Return the (X, Y) coordinate for the center point of the cell that contains the specified text.  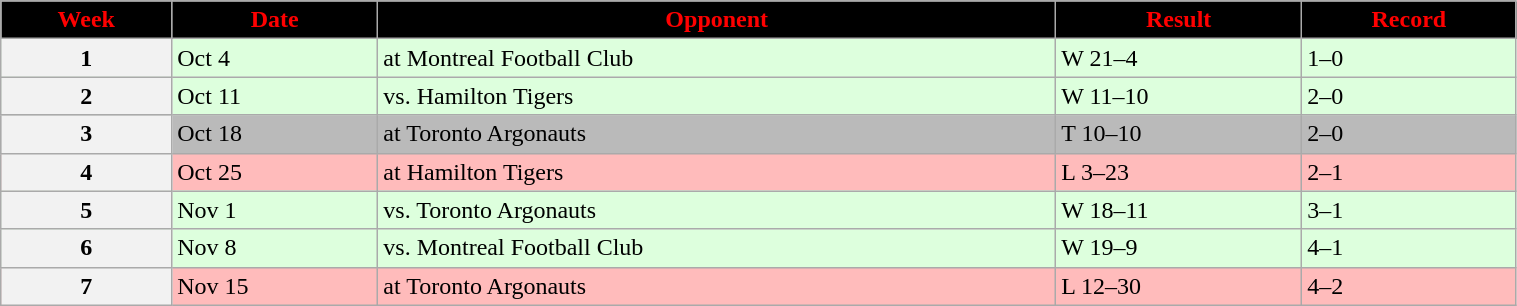
at Montreal Football Club (717, 58)
7 (86, 286)
5 (86, 210)
2 (86, 96)
W 21–4 (1179, 58)
at Hamilton Tigers (717, 172)
Opponent (717, 20)
Oct 4 (275, 58)
T 10–10 (1179, 134)
L 3–23 (1179, 172)
1 (86, 58)
L 12–30 (1179, 286)
4–2 (1409, 286)
4 (86, 172)
4–1 (1409, 248)
W 18–11 (1179, 210)
Result (1179, 20)
Date (275, 20)
Oct 18 (275, 134)
Oct 25 (275, 172)
Week (86, 20)
W 19–9 (1179, 248)
Nov 15 (275, 286)
W 11–10 (1179, 96)
6 (86, 248)
Oct 11 (275, 96)
vs. Hamilton Tigers (717, 96)
Nov 8 (275, 248)
Nov 1 (275, 210)
3 (86, 134)
vs. Toronto Argonauts (717, 210)
3–1 (1409, 210)
1–0 (1409, 58)
2–1 (1409, 172)
vs. Montreal Football Club (717, 248)
Record (1409, 20)
